Pinpoint the cell where the given text exists, returning its (X, Y) midpoint coordinate. 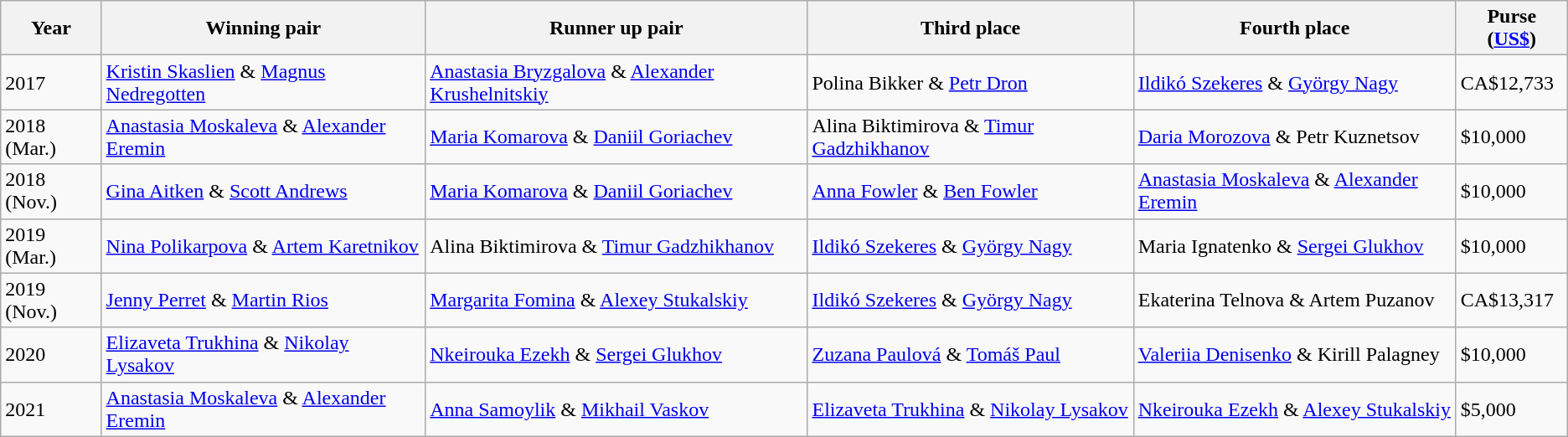
CA$12,733 (1511, 82)
Valeriia Denisenko & Kirill Palagney (1295, 355)
Anna Samoylik & Mikhail Vaskov (616, 409)
2019 (Nov.) (51, 300)
2017 (51, 82)
2018 (Nov.) (51, 191)
Kristin Skaslien & Magnus Nedregotten (263, 82)
CA$13,317 (1511, 300)
Runner up pair (616, 28)
Third place (970, 28)
Jenny Perret & Martin Rios (263, 300)
Ekaterina Telnova & Artem Puzanov (1295, 300)
Margarita Fomina & Alexey Stukalskiy (616, 300)
2021 (51, 409)
Winning pair (263, 28)
Polina Bikker & Petr Dron (970, 82)
2020 (51, 355)
Anna Fowler & Ben Fowler (970, 191)
Gina Aitken & Scott Andrews (263, 191)
Fourth place (1295, 28)
Nkeirouka Ezekh & Sergei Glukhov (616, 355)
Nina Polikarpova & Artem Karetnikov (263, 246)
2018 (Mar.) (51, 137)
Year (51, 28)
Nkeirouka Ezekh & Alexey Stukalskiy (1295, 409)
Purse (US$) (1511, 28)
2019 (Mar.) (51, 246)
Maria Ignatenko & Sergei Glukhov (1295, 246)
$5,000 (1511, 409)
Daria Morozova & Petr Kuznetsov (1295, 137)
Zuzana Paulová & Tomáš Paul (970, 355)
Anastasia Bryzgalova & Alexander Krushelnitskiy (616, 82)
